Extract the [x, y] coordinate from the center of the cell holding the provided text.  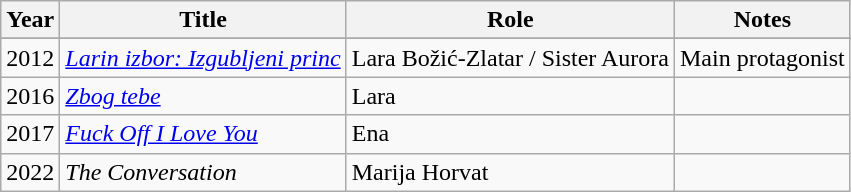
2016 [30, 96]
Lara [510, 96]
Marija Horvat [510, 172]
Main protagonist [762, 58]
Notes [762, 20]
Year [30, 20]
Larin izbor: Izgubljeni princ [203, 58]
Fuck Off I Love You [203, 134]
Zbog tebe [203, 96]
Title [203, 20]
The Conversation [203, 172]
Ena [510, 134]
Lara Božić-Zlatar / Sister Aurora [510, 58]
Role [510, 20]
2012 [30, 58]
2022 [30, 172]
2017 [30, 134]
